From the cell containing the given text, extract its center point as [X, Y] coordinate. 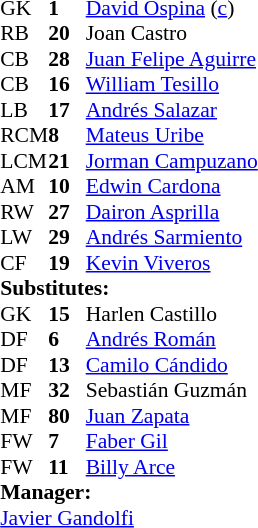
Sebastián Guzmán [172, 391]
RW [24, 212]
Andrés Salazar [172, 110]
Billy Arce [172, 467]
20 [67, 33]
Dairon Asprilla [172, 212]
8 [67, 135]
32 [67, 391]
LCM [24, 161]
Edwin Cardona [172, 187]
GK [24, 314]
RB [24, 33]
15 [67, 314]
Harlen Castillo [172, 314]
LB [24, 110]
Juan Zapata [172, 416]
13 [67, 365]
11 [67, 467]
AM [24, 187]
19 [67, 263]
29 [67, 237]
CF [24, 263]
Substitutes: [129, 289]
27 [67, 212]
6 [67, 339]
16 [67, 85]
Juan Felipe Aguirre [172, 59]
21 [67, 161]
80 [67, 416]
Mateus Uribe [172, 135]
Jorman Campuzano [172, 161]
Camilo Cándido [172, 365]
17 [67, 110]
LW [24, 237]
Kevin Viveros [172, 263]
Faber Gil [172, 441]
William Tesillo [172, 85]
Andrés Sarmiento [172, 237]
Manager: [129, 493]
RCM [24, 135]
Andrés Román [172, 339]
Joan Castro [172, 33]
7 [67, 441]
10 [67, 187]
28 [67, 59]
